Search for the cell housing the specified text and yield its (x, y) center coordinate. 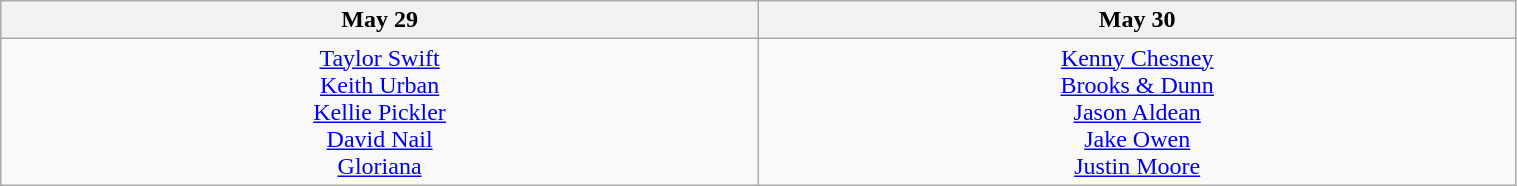
Kenny Chesney Brooks & Dunn Jason Aldean Jake Owen Justin Moore (1137, 112)
May 29 (380, 20)
Taylor SwiftKeith UrbanKellie PicklerDavid NailGloriana (380, 112)
May 30 (1137, 20)
